Identify which cell holds the provided text, then report its [x, y] central coordinate. 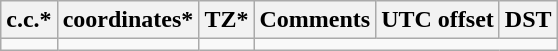
coordinates* [128, 20]
DST [528, 20]
Comments [315, 20]
TZ* [226, 20]
UTC offset [438, 20]
c.c.* [29, 20]
